Extract the (X, Y) coordinate from the center of the cell holding the provided text.  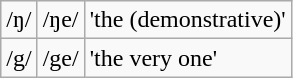
'the (demonstrative)' (188, 20)
/ge/ (60, 58)
/ŋ/ (19, 20)
/g/ (19, 58)
'the very one' (188, 58)
/ŋe/ (60, 20)
